Detect which cell encompasses the target text, then output its (X, Y) center coordinate. 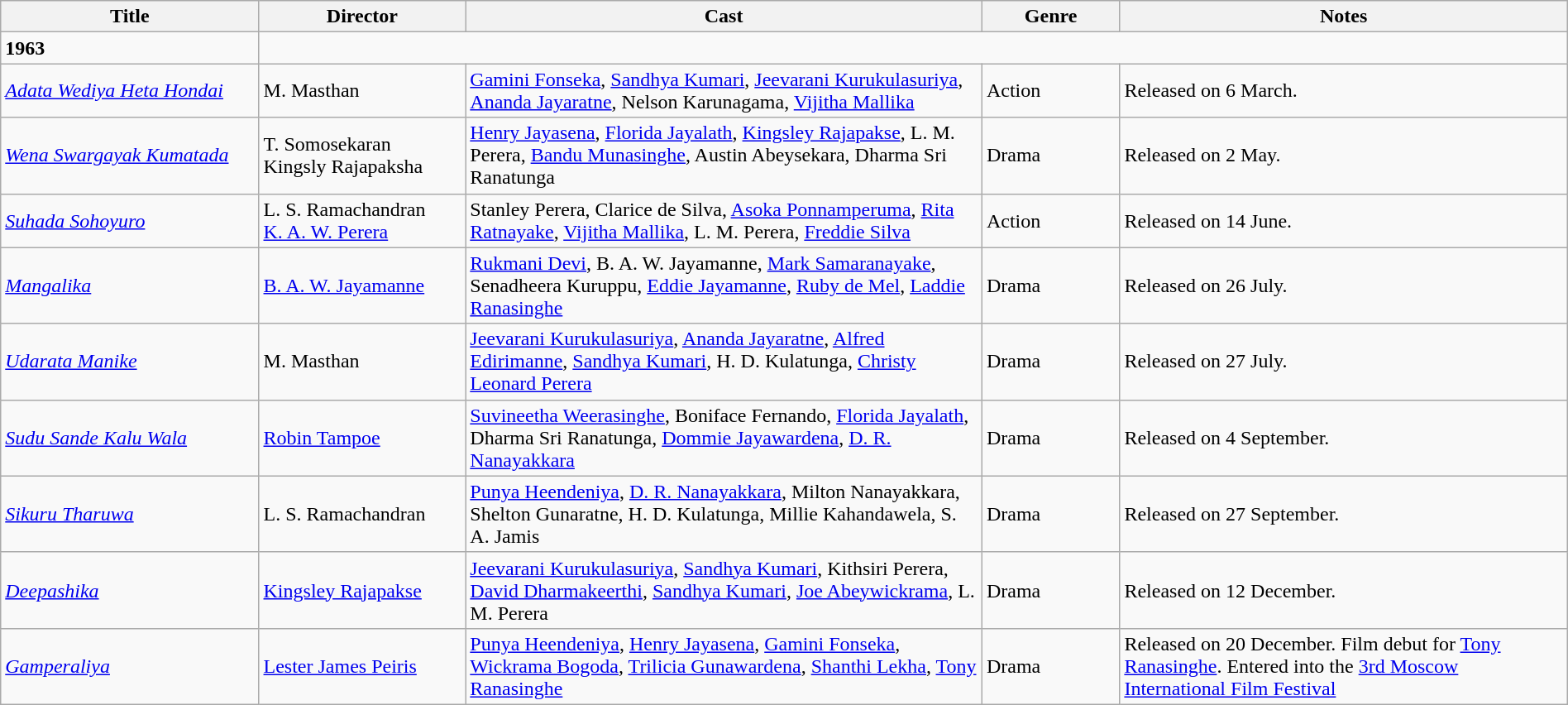
Director (362, 17)
Wena Swargayak Kumatada (130, 156)
Gamperaliya (130, 666)
Released on 4 September. (1343, 438)
Cast (724, 17)
Jeevarani Kurukulasuriya, Ananda Jayaratne, Alfred Edirimanne, Sandhya Kumari, H. D. Kulatunga, Christy Leonard Perera (724, 362)
Sudu Sande Kalu Wala (130, 438)
Released on 14 June. (1343, 220)
Rukmani Devi, B. A. W. Jayamanne, Mark Samaranayake, Senadheera Kuruppu, Eddie Jayamanne, Ruby de Mel, Laddie Ranasinghe (724, 285)
Adata Wediya Heta Hondai (130, 91)
Henry Jayasena, Florida Jayalath, Kingsley Rajapakse, L. M. Perera, Bandu Munasinghe, Austin Abeysekara, Dharma Sri Ranatunga (724, 156)
Suvineetha Weerasinghe, Boniface Fernando, Florida Jayalath, Dharma Sri Ranatunga, Dommie Jayawardena, D. R. Nanayakkara (724, 438)
Notes (1343, 17)
Released on 2 May. (1343, 156)
Jeevarani Kurukulasuriya, Sandhya Kumari, Kithsiri Perera, David Dharmakeerthi, Sandhya Kumari, Joe Abeywickrama, L. M. Perera (724, 590)
Udarata Manike (130, 362)
B. A. W. Jayamanne (362, 285)
Deepashika (130, 590)
Punya Heendeniya, Henry Jayasena, Gamini Fonseka, Wickrama Bogoda, Trilicia Gunawardena, Shanthi Lekha, Tony Ranasinghe (724, 666)
L. S. Ramachandran (362, 514)
Gamini Fonseka, Sandhya Kumari, Jeevarani Kurukulasuriya, Ananda Jayaratne, Nelson Karunagama, Vijitha Mallika (724, 91)
1963 (130, 48)
Mangalika (130, 285)
Stanley Perera, Clarice de Silva, Asoka Ponnamperuma, Rita Ratnayake, Vijitha Mallika, L. M. Perera, Freddie Silva (724, 220)
Released on 26 July. (1343, 285)
L. S. Ramachandran K. A. W. Perera (362, 220)
Suhada Sohoyuro (130, 220)
Released on 6 March. (1343, 91)
Released on 20 December. Film debut for Tony Ranasinghe. Entered into the 3rd Moscow International Film Festival (1343, 666)
Lester James Peiris (362, 666)
Title (130, 17)
Genre (1050, 17)
Robin Tampoe (362, 438)
Kingsley Rajapakse (362, 590)
Released on 27 July. (1343, 362)
Sikuru Tharuwa (130, 514)
T. Somosekaran Kingsly Rajapaksha (362, 156)
Punya Heendeniya, D. R. Nanayakkara, Milton Nanayakkara, Shelton Gunaratne, H. D. Kulatunga, Millie Kahandawela, S. A. Jamis (724, 514)
Released on 12 December. (1343, 590)
Released on 27 September. (1343, 514)
